For the text-containing cell, return its midpoint in (X, Y) coordinate format. 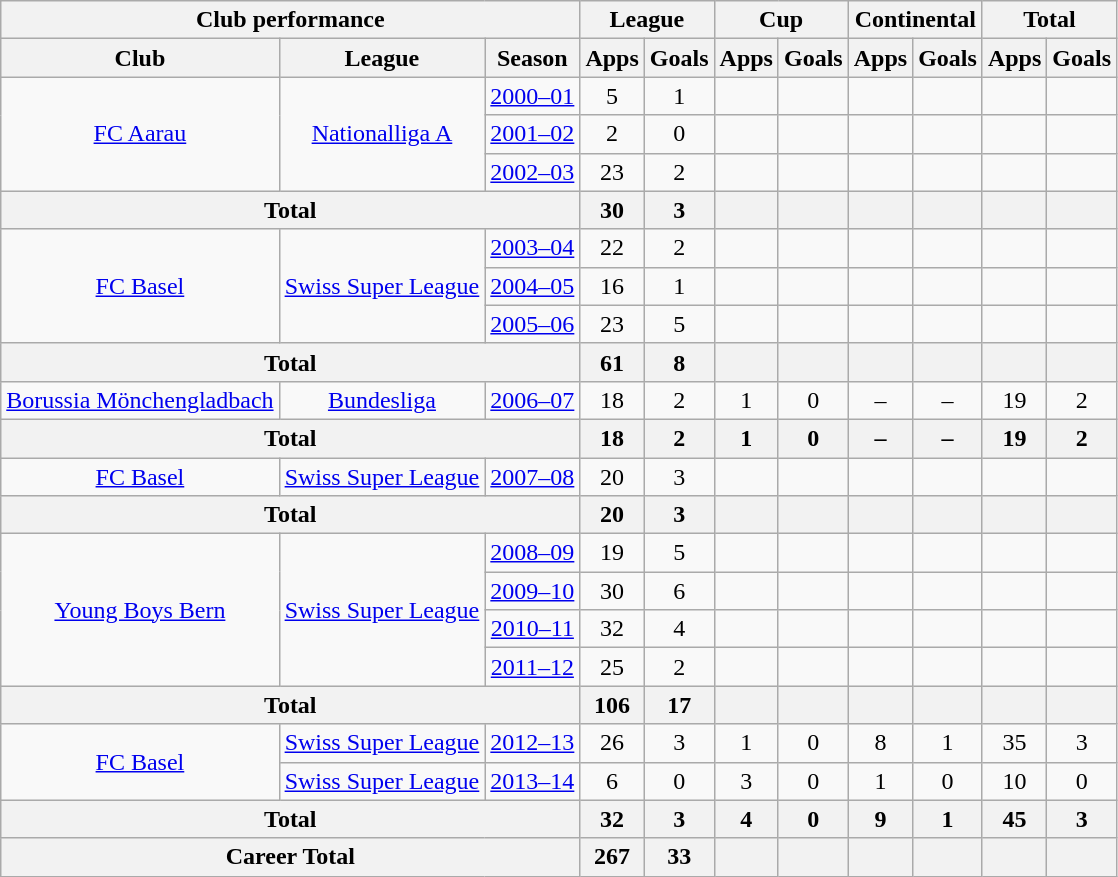
61 (612, 362)
2000–01 (532, 96)
Club (140, 58)
2010–11 (532, 629)
2005–06 (532, 324)
35 (1014, 743)
Career Total (290, 857)
25 (612, 667)
2006–07 (532, 400)
Nationalliga A (382, 134)
Borussia Mönchengladbach (140, 400)
FC Aarau (140, 134)
45 (1014, 819)
267 (612, 857)
Young Boys Bern (140, 610)
2002–03 (532, 172)
22 (612, 248)
2004–05 (532, 286)
2013–14 (532, 781)
2007–08 (532, 477)
Season (532, 58)
2011–12 (532, 667)
10 (1014, 781)
16 (612, 286)
Cup (781, 20)
17 (679, 705)
Continental (915, 20)
Bundesliga (382, 400)
2012–13 (532, 743)
2009–10 (532, 591)
106 (612, 705)
33 (679, 857)
2008–09 (532, 553)
Club performance (290, 20)
9 (880, 819)
2003–04 (532, 248)
2001–02 (532, 134)
26 (612, 743)
